Identify which cell holds the provided text, then report its (X, Y) central coordinate. 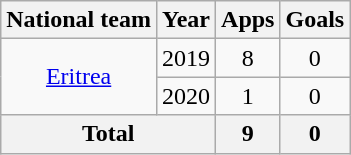
2019 (186, 58)
National team (79, 20)
Goals (315, 20)
Eritrea (79, 77)
9 (248, 134)
Year (186, 20)
8 (248, 58)
Total (108, 134)
Apps (248, 20)
1 (248, 96)
2020 (186, 96)
